Find where the given text appears and provide that cell's center as (x, y) coordinate. 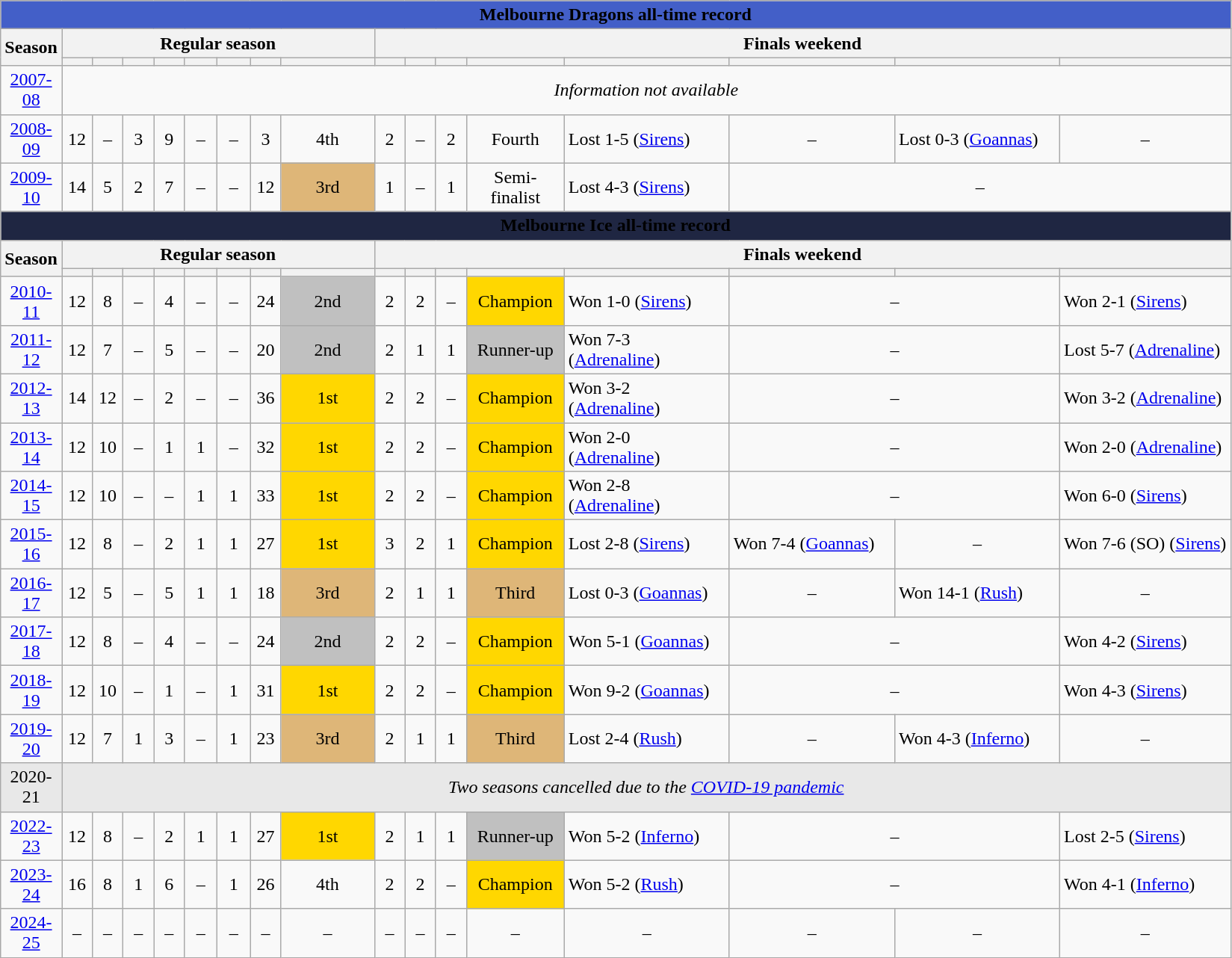
Melbourne Ice all-time record (616, 226)
2014-15 (31, 496)
Won 7-3 (Adrenaline) (647, 350)
Won 4-1 (Inferno) (1145, 885)
2010-11 (31, 300)
Semi-finalist (516, 187)
Lost 2-4 (Rush) (647, 738)
20 (266, 350)
Won 5-2 (Inferno) (647, 835)
Lost 2-8 (Sirens) (647, 544)
2023-24 (31, 885)
Won 2-1 (Sirens) (1145, 300)
2018-19 (31, 690)
Lost 1-5 (Sirens) (647, 139)
23 (266, 738)
Lost 5-7 (Adrenaline) (1145, 350)
Won 14-1 (Rush) (977, 593)
2016-17 (31, 593)
16 (76, 885)
Won 1-0 (Sirens) (647, 300)
2008-09 (31, 139)
Won 5-2 (Rush) (647, 885)
2013-14 (31, 447)
31 (266, 690)
Won 4-3 (Sirens) (1145, 690)
32 (266, 447)
Won 2-8 (Adrenaline) (647, 496)
Melbourne Dragons all-time record (616, 15)
26 (266, 885)
2015-16 (31, 544)
Won 7-4 (Goannas) (811, 544)
2012-13 (31, 398)
Won 9-2 (Goannas) (647, 690)
Lost 4-3 (Sirens) (647, 187)
Won 4-2 (Sirens) (1145, 641)
2024-25 (31, 933)
2017-18 (31, 641)
36 (266, 398)
18 (266, 593)
Won 5-1 (Goannas) (647, 641)
2019-20 (31, 738)
Won 4-3 (Inferno) (977, 738)
2022-23 (31, 835)
Fourth (516, 139)
2009-10 (31, 187)
2007-08 (31, 90)
2020-21 (31, 788)
Two seasons cancelled due to the COVID-19 pandemic (646, 788)
Won 7-6 (SO) (Sirens) (1145, 544)
6 (169, 885)
9 (169, 139)
33 (266, 496)
2011-12 (31, 350)
Won 6-0 (Sirens) (1145, 496)
Information not available (646, 90)
Lost 2-5 (Sirens) (1145, 835)
